Identify which cell holds the provided text, then report its (x, y) central coordinate. 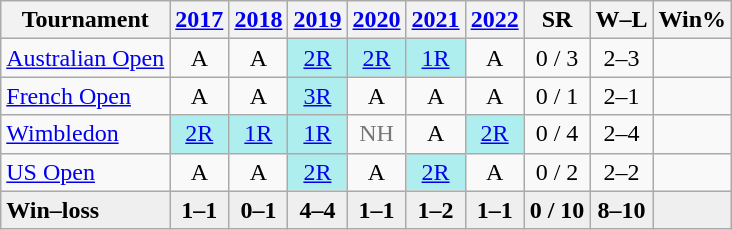
2–1 (622, 96)
Win–loss (86, 210)
8–10 (622, 210)
French Open (86, 96)
2022 (494, 20)
1–2 (436, 210)
2–2 (622, 172)
SR (557, 20)
NH (376, 134)
3R (318, 96)
0 / 1 (557, 96)
4–4 (318, 210)
2020 (376, 20)
2021 (436, 20)
2–4 (622, 134)
0–1 (258, 210)
0 / 2 (557, 172)
Wimbledon (86, 134)
0 / 10 (557, 210)
Tournament (86, 20)
0 / 3 (557, 58)
0 / 4 (557, 134)
W–L (622, 20)
Australian Open (86, 58)
Win% (692, 20)
2017 (200, 20)
US Open (86, 172)
2–3 (622, 58)
2019 (318, 20)
2018 (258, 20)
